Extract the (X, Y) coordinate from the center of the cell holding the provided text.  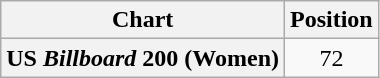
US Billboard 200 (Women) (143, 58)
Position (332, 20)
72 (332, 58)
Chart (143, 20)
